Extract the (x, y) coordinate from the center of the cell holding the provided text.  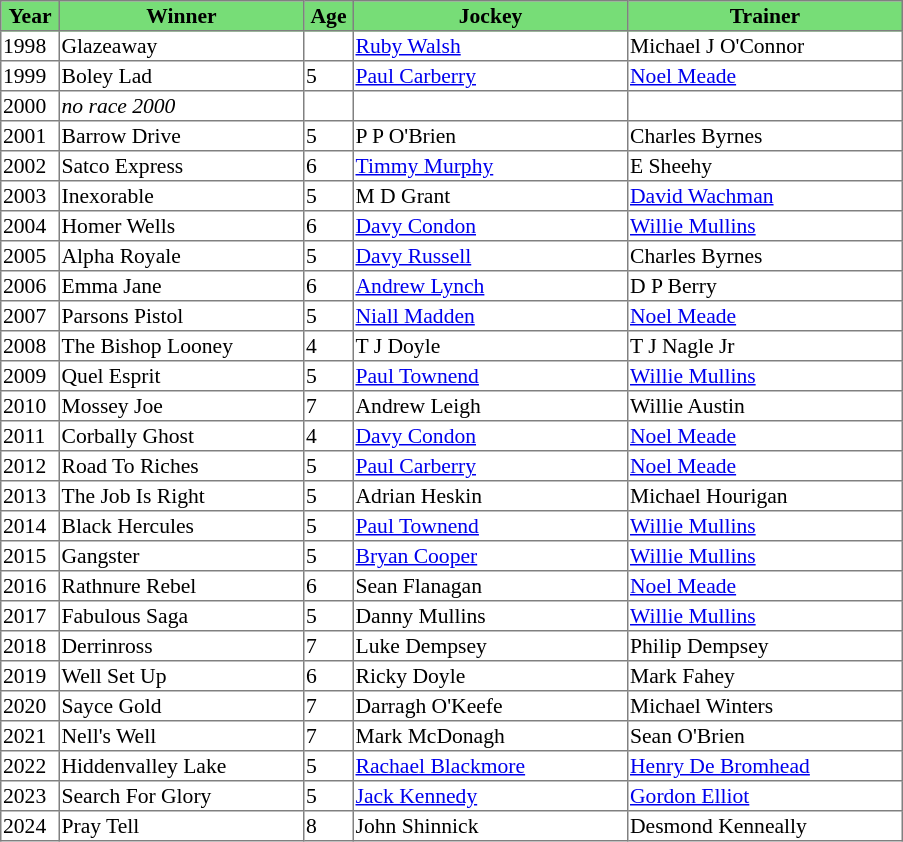
Quel Esprit (181, 376)
Mossey Joe (181, 406)
2020 (30, 706)
2023 (30, 796)
Inexorable (181, 196)
2001 (30, 136)
Ricky Doyle (490, 676)
Sean O'Brien (765, 736)
Adrian Heskin (490, 496)
2016 (30, 586)
Danny Mullins (490, 616)
David Wachman (765, 196)
Jockey (490, 16)
2008 (30, 346)
Homer Wells (181, 226)
2004 (30, 226)
Rathnure Rebel (181, 586)
2017 (30, 616)
Trainer (765, 16)
Well Set Up (181, 676)
Gangster (181, 556)
Henry De Bromhead (765, 766)
2000 (30, 106)
Alpha Royale (181, 256)
Gordon Elliot (765, 796)
2014 (30, 526)
Timmy Murphy (490, 166)
Jack Kennedy (490, 796)
Michael J O'Connor (765, 46)
2018 (30, 646)
Desmond Kenneally (765, 826)
2005 (30, 256)
Andrew Lynch (490, 286)
Darragh O'Keefe (490, 706)
The Bishop Looney (181, 346)
D P Berry (765, 286)
8 (329, 826)
2015 (30, 556)
Fabulous Saga (181, 616)
Search For Glory (181, 796)
Sean Flanagan (490, 586)
Emma Jane (181, 286)
Niall Madden (490, 316)
Davy Russell (490, 256)
Andrew Leigh (490, 406)
2006 (30, 286)
2002 (30, 166)
Satco Express (181, 166)
2010 (30, 406)
Derrinross (181, 646)
Mark Fahey (765, 676)
2007 (30, 316)
Pray Tell (181, 826)
Sayce Gold (181, 706)
2022 (30, 766)
The Job Is Right (181, 496)
Hiddenvalley Lake (181, 766)
Barrow Drive (181, 136)
T J Nagle Jr (765, 346)
Road To Riches (181, 466)
Bryan Cooper (490, 556)
2003 (30, 196)
2009 (30, 376)
Michael Winters (765, 706)
M D Grant (490, 196)
Willie Austin (765, 406)
Luke Dempsey (490, 646)
2021 (30, 736)
2012 (30, 466)
Parsons Pistol (181, 316)
Glazeaway (181, 46)
Black Hercules (181, 526)
2013 (30, 496)
1999 (30, 76)
1998 (30, 46)
Boley Lad (181, 76)
2011 (30, 436)
no race 2000 (181, 106)
T J Doyle (490, 346)
P P O'Brien (490, 136)
Rachael Blackmore (490, 766)
2024 (30, 826)
E Sheehy (765, 166)
Ruby Walsh (490, 46)
Year (30, 16)
Michael Hourigan (765, 496)
Corbally Ghost (181, 436)
Philip Dempsey (765, 646)
Age (329, 16)
John Shinnick (490, 826)
Mark McDonagh (490, 736)
Nell's Well (181, 736)
2019 (30, 676)
Winner (181, 16)
